Capture the cell that displays the provided text and extract its (x, y) central coordinate. 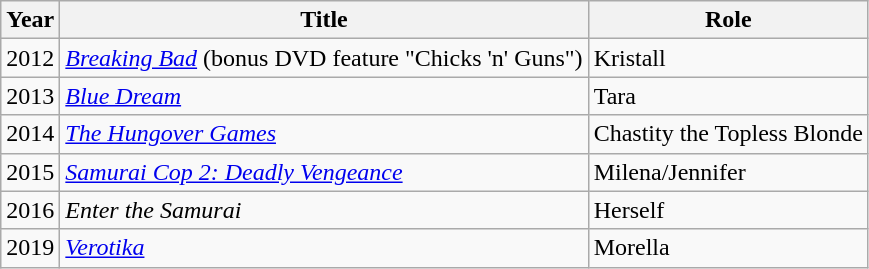
Herself (728, 210)
2019 (30, 248)
Role (728, 20)
2013 (30, 96)
Morella (728, 248)
2012 (30, 58)
Enter the Samurai (324, 210)
2016 (30, 210)
Samurai Cop 2: Deadly Vengeance (324, 172)
Tara (728, 96)
Blue Dream (324, 96)
The Hungover Games (324, 134)
Title (324, 20)
2014 (30, 134)
Chastity the Topless Blonde (728, 134)
Breaking Bad (bonus DVD feature "Chicks 'n' Guns") (324, 58)
2015 (30, 172)
Verotika (324, 248)
Kristall (728, 58)
Year (30, 20)
Milena/Jennifer (728, 172)
